Identify which cell holds the provided text, then report its (x, y) central coordinate. 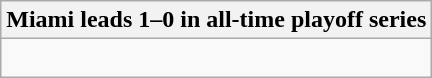
Miami leads 1–0 in all-time playoff series (216, 20)
